Capture the cell that displays the provided text and extract its (x, y) central coordinate. 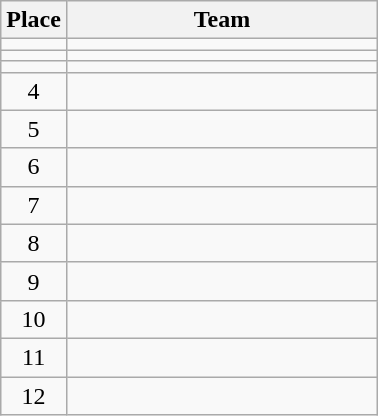
10 (34, 319)
7 (34, 205)
6 (34, 167)
4 (34, 91)
9 (34, 281)
12 (34, 395)
5 (34, 129)
Place (34, 20)
11 (34, 357)
8 (34, 243)
Team (222, 20)
